Output the [x, y] coordinate of the center of the cell containing the given text.  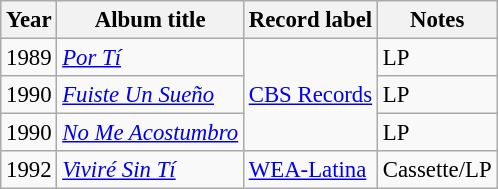
Album title [150, 20]
1992 [29, 170]
Notes [436, 20]
Record label [310, 20]
1989 [29, 58]
Cassette/LP [436, 170]
Viviré Sin Tí [150, 170]
No Me Acostumbro [150, 133]
Year [29, 20]
Por Tí [150, 58]
Fuiste Un Sueño [150, 95]
WEA-Latina [310, 170]
CBS Records [310, 96]
